Scan for the cell matching the given text and deliver its [X, Y] coordinate at center. 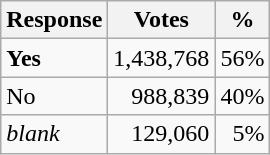
129,060 [162, 134]
Response [54, 20]
40% [242, 96]
5% [242, 134]
Votes [162, 20]
Yes [54, 58]
56% [242, 58]
% [242, 20]
988,839 [162, 96]
1,438,768 [162, 58]
No [54, 96]
blank [54, 134]
